Find where the given text appears and provide that cell's center as [x, y] coordinate. 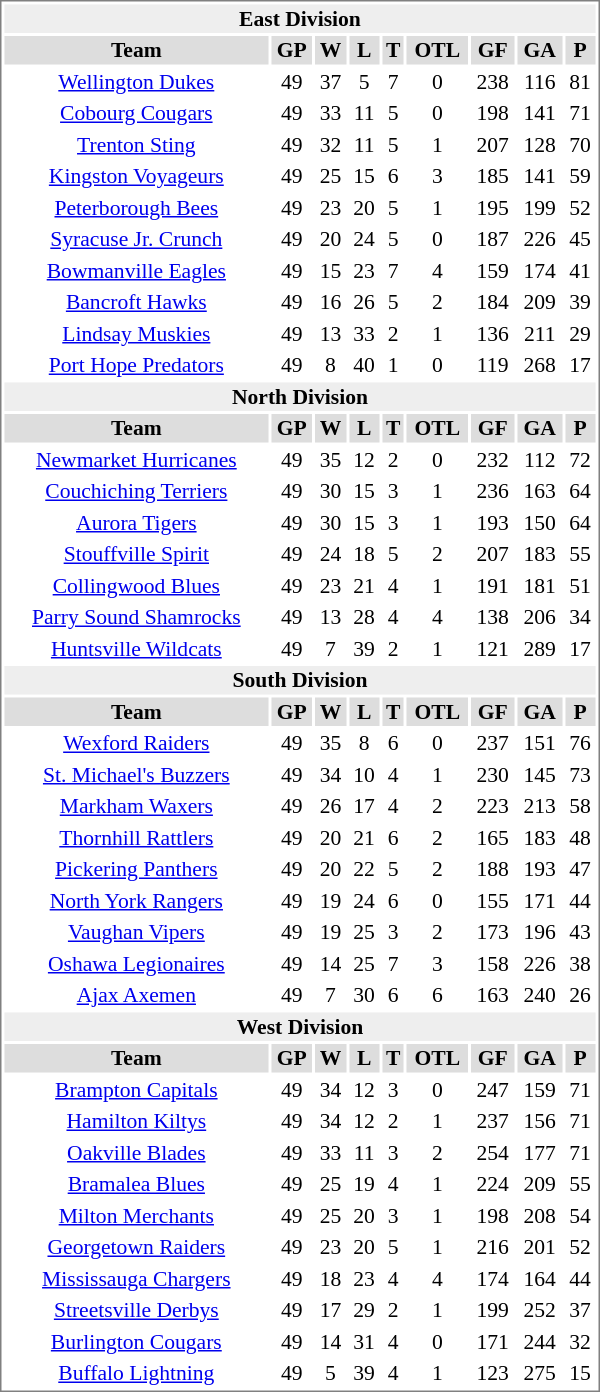
Syracuse Jr. Crunch [136, 239]
South Division [300, 680]
173 [493, 932]
156 [540, 1121]
10 [364, 774]
187 [493, 239]
181 [540, 586]
211 [540, 334]
76 [580, 743]
145 [540, 774]
252 [540, 1310]
275 [540, 1373]
119 [493, 365]
48 [580, 838]
Mississauga Chargers [136, 1278]
West Division [300, 1026]
Oakville Blades [136, 1152]
Wexford Raiders [136, 743]
116 [540, 82]
155 [493, 900]
196 [540, 932]
70 [580, 144]
216 [493, 1247]
Thornhill Rattlers [136, 838]
201 [540, 1247]
Cobourg Cougars [136, 113]
128 [540, 144]
22 [364, 869]
Streetsville Derbys [136, 1310]
Couchiching Terriers [136, 491]
112 [540, 460]
31 [364, 1342]
184 [493, 302]
Port Hope Predators [136, 365]
East Division [300, 18]
195 [493, 208]
Bowmanville Eagles [136, 270]
123 [493, 1373]
Ajax Axemen [136, 995]
244 [540, 1342]
Brampton Capitals [136, 1090]
54 [580, 1216]
81 [580, 82]
230 [493, 774]
Markham Waxers [136, 806]
41 [580, 270]
223 [493, 806]
138 [493, 617]
28 [364, 617]
Bancroft Hawks [136, 302]
Buffalo Lightning [136, 1373]
38 [580, 964]
Stouffville Spirit [136, 554]
Wellington Dukes [136, 82]
Parry Sound Shamrocks [136, 617]
Hamilton Kiltys [136, 1121]
Collingwood Blues [136, 586]
Burlington Cougars [136, 1342]
Kingston Voyageurs [136, 176]
188 [493, 869]
191 [493, 586]
208 [540, 1216]
247 [493, 1090]
232 [493, 460]
40 [364, 365]
Pickering Panthers [136, 869]
164 [540, 1278]
268 [540, 365]
213 [540, 806]
Oshawa Legionaires [136, 964]
151 [540, 743]
Peterborough Bees [136, 208]
165 [493, 838]
Lindsay Muskies [136, 334]
North Division [300, 396]
St. Michael's Buzzers [136, 774]
158 [493, 964]
Newmarket Hurricanes [136, 460]
236 [493, 491]
254 [493, 1152]
238 [493, 82]
Georgetown Raiders [136, 1247]
Bramalea Blues [136, 1184]
240 [540, 995]
136 [493, 334]
Aurora Tigers [136, 522]
185 [493, 176]
Trenton Sting [136, 144]
Vaughan Vipers [136, 932]
177 [540, 1152]
16 [330, 302]
121 [493, 648]
289 [540, 648]
73 [580, 774]
North York Rangers [136, 900]
59 [580, 176]
58 [580, 806]
150 [540, 522]
47 [580, 869]
206 [540, 617]
72 [580, 460]
51 [580, 586]
Milton Merchants [136, 1216]
Huntsville Wildcats [136, 648]
45 [580, 239]
224 [493, 1184]
43 [580, 932]
